Search for the cell housing the specified text and yield its [X, Y] center coordinate. 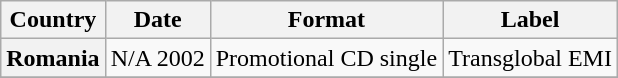
Romania [53, 58]
Date [158, 20]
N/A 2002 [158, 58]
Promotional CD single [326, 58]
Transglobal EMI [530, 58]
Country [53, 20]
Label [530, 20]
Format [326, 20]
